Determine the (X, Y) coordinate at the center of the cell enclosing the given text.  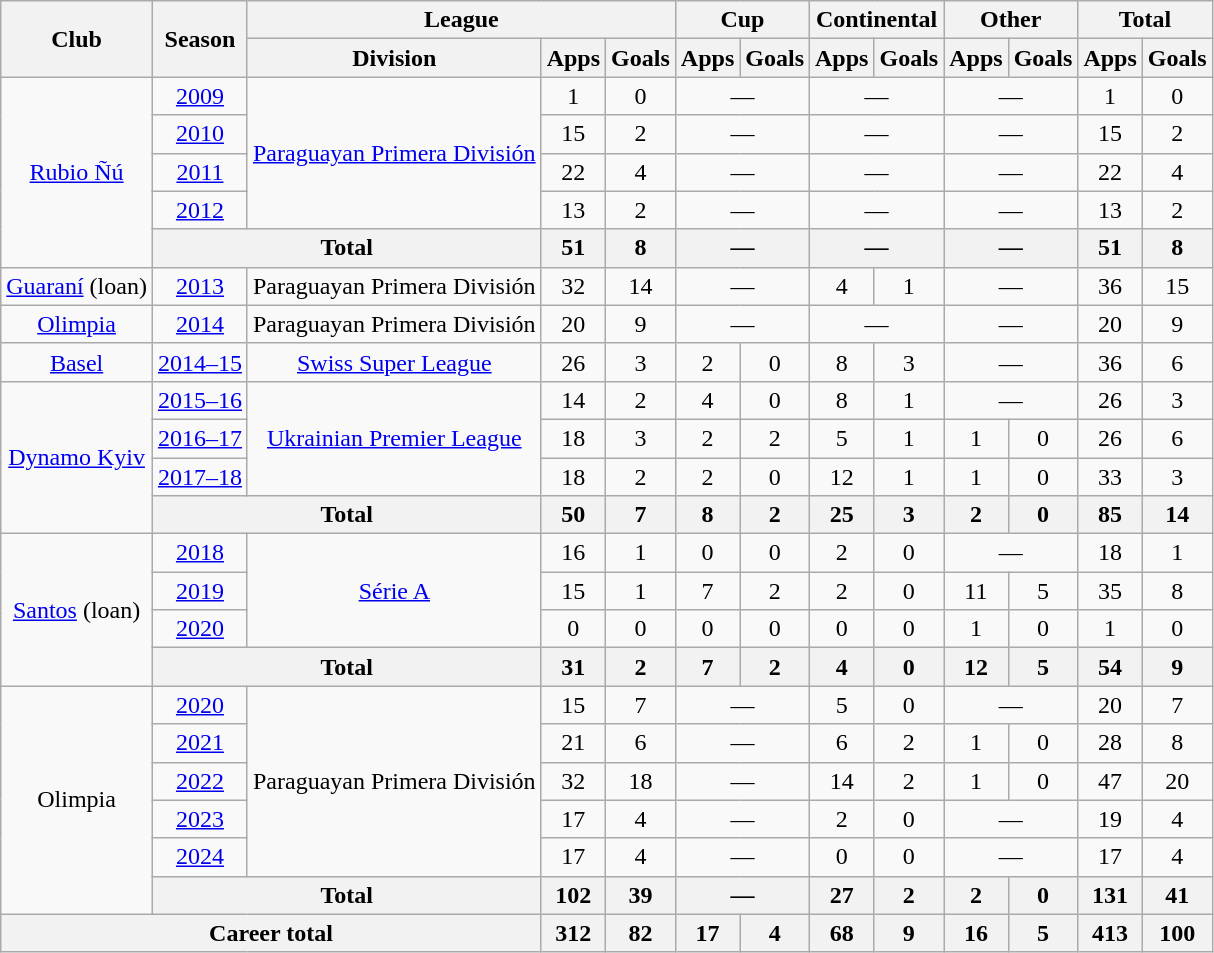
47 (1110, 781)
50 (573, 515)
2013 (200, 286)
2018 (200, 553)
Season (200, 39)
Other (1011, 20)
131 (1110, 895)
68 (842, 933)
41 (1177, 895)
54 (1110, 667)
2024 (200, 857)
2021 (200, 743)
31 (573, 667)
Cup (742, 20)
Club (77, 39)
2012 (200, 210)
2019 (200, 591)
2023 (200, 819)
Continental (877, 20)
25 (842, 515)
Série A (394, 591)
2014–15 (200, 362)
21 (573, 743)
35 (1110, 591)
2015–16 (200, 400)
2016–17 (200, 438)
102 (573, 895)
2022 (200, 781)
2011 (200, 172)
Career total (271, 933)
Ukrainian Premier League (394, 438)
312 (573, 933)
2014 (200, 324)
11 (976, 591)
19 (1110, 819)
Basel (77, 362)
Division (394, 58)
2017–18 (200, 477)
Swiss Super League (394, 362)
39 (641, 895)
82 (641, 933)
Rubio Ñú (77, 172)
85 (1110, 515)
Dynamo Kyiv (77, 457)
27 (842, 895)
Guaraní (loan) (77, 286)
100 (1177, 933)
Santos (loan) (77, 610)
28 (1110, 743)
2010 (200, 134)
League (461, 20)
2009 (200, 96)
413 (1110, 933)
33 (1110, 477)
